Extract the [X, Y] coordinate from the center of the cell holding the provided text.  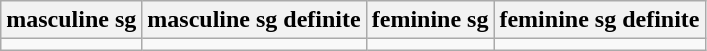
masculine sg definite [254, 20]
feminine sg definite [600, 20]
feminine sg [430, 20]
masculine sg [72, 20]
